Identify which cell holds the provided text, then report its [x, y] central coordinate. 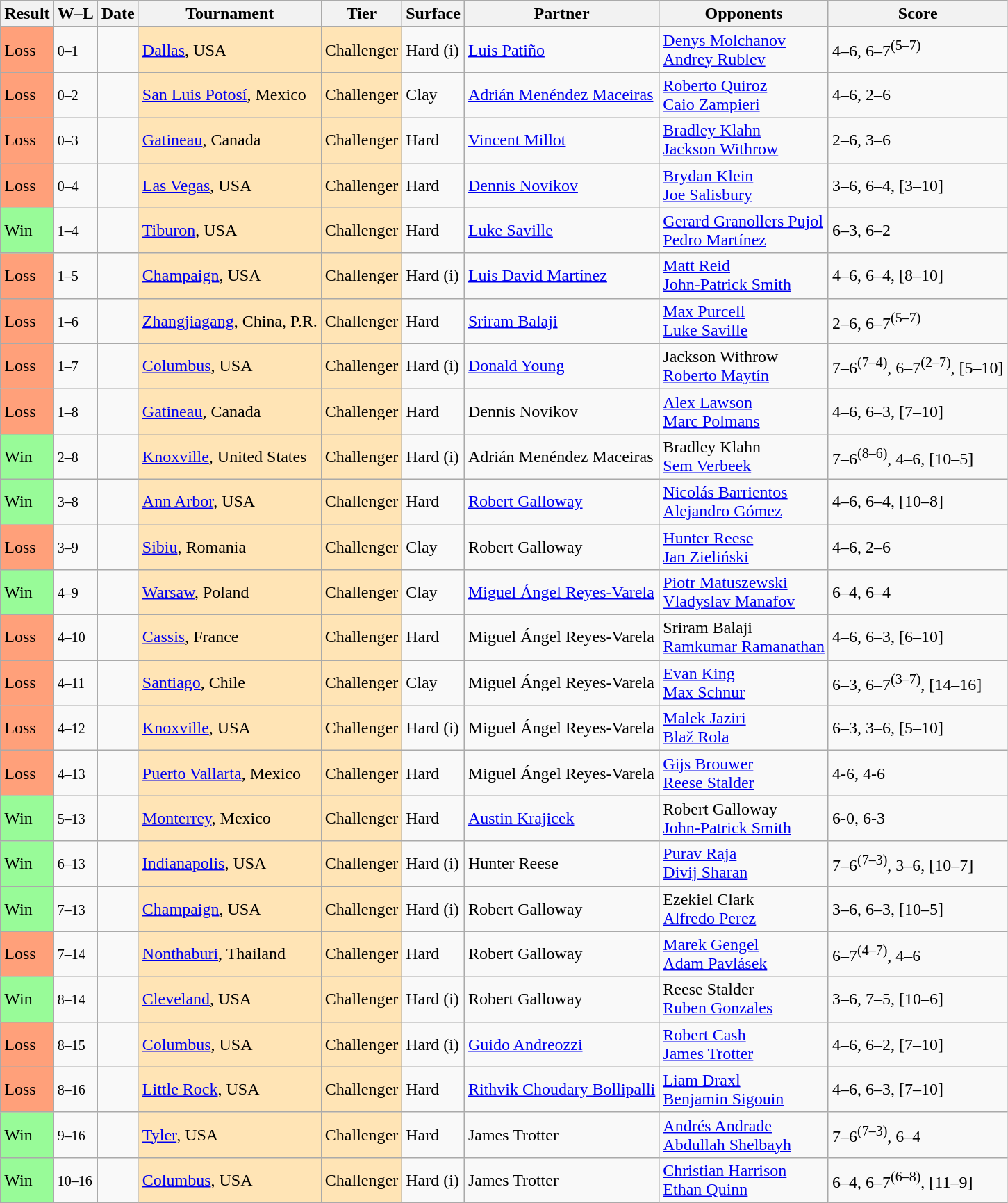
1–6 [75, 321]
Nicolás Barrientos Alejandro Gómez [744, 502]
3–6, 6–3, [10–5] [918, 909]
Warsaw, Poland [229, 592]
Nonthaburi, Thailand [229, 954]
Score [918, 14]
Vincent Millot [561, 140]
Marek Gengel Adam Pavlásek [744, 954]
Tiburon, USA [229, 231]
6–3, 3–6, [5–10] [918, 728]
Jackson Withrow Roberto Maytín [744, 366]
4–13 [75, 773]
Tier [361, 14]
Result [27, 14]
Roberto Quiroz Caio Zampieri [744, 95]
Partner [561, 14]
Ann Arbor, USA [229, 502]
6–13 [75, 863]
Dallas, USA [229, 50]
10–16 [75, 1180]
1–4 [75, 231]
Robert Cash James Trotter [744, 1044]
Denys Molchanov Andrey Rublev [744, 50]
Sriram Balaji [561, 321]
4–12 [75, 728]
4–6, 6–2, [7–10] [918, 1044]
Las Vegas, USA [229, 185]
Opponents [744, 14]
7–6(7–3), 3–6, [10–7] [918, 863]
Austin Krajicek [561, 819]
6–7(4–7), 4–6 [918, 954]
Matt Reid John-Patrick Smith [744, 275]
6–3, 6–7(3–7), [14–16] [918, 682]
Purav Raja Divij Sharan [744, 863]
Gijs Brouwer Reese Stalder [744, 773]
Donald Young [561, 366]
Guido Andreozzi [561, 1044]
Cassis, France [229, 638]
4–6, 6–4, [8–10] [918, 275]
Sibiu, Romania [229, 546]
Liam Draxl Benjamin Sigouin [744, 1090]
Luis David Martínez [561, 275]
0–2 [75, 95]
0–4 [75, 185]
7–6(7–3), 6–4 [918, 1134]
2–6, 6–7(5–7) [918, 321]
San Luis Potosí, Mexico [229, 95]
8–15 [75, 1044]
Puerto Vallarta, Mexico [229, 773]
Malek Jaziri Blaž Rola [744, 728]
7–13 [75, 909]
Hunter Reese [561, 863]
3–6, 6–4, [3–10] [918, 185]
6-0, 6-3 [918, 819]
Date [118, 14]
Rithvik Choudary Bollipalli [561, 1090]
Andrés Andrade Abdullah Shelbayh [744, 1134]
Bradley Klahn Sem Verbeek [744, 456]
Reese Stalder Ruben Gonzales [744, 999]
6–4, 6–7(6–8), [11–9] [918, 1180]
8–16 [75, 1090]
7–14 [75, 954]
Sriram Balaji Ramkumar Ramanathan [744, 638]
Luke Saville [561, 231]
Ezekiel Clark Alfredo Perez [744, 909]
4–10 [75, 638]
Indianapolis, USA [229, 863]
4–6, 6–4, [10–8] [918, 502]
4–9 [75, 592]
3–6, 7–5, [10–6] [918, 999]
W–L [75, 14]
Gerard Granollers Pujol Pedro Martínez [744, 231]
Robert Galloway John-Patrick Smith [744, 819]
0–3 [75, 140]
Luis Patiño [561, 50]
1–5 [75, 275]
2–8 [75, 456]
1–7 [75, 366]
Knoxville, USA [229, 728]
7–6(8–6), 4–6, [10–5] [918, 456]
3–8 [75, 502]
Zhangjiagang, China, P.R. [229, 321]
Cleveland, USA [229, 999]
3–9 [75, 546]
Evan King Max Schnur [744, 682]
Piotr Matuszewski Vladyslav Manafov [744, 592]
1–8 [75, 411]
6–3, 6–2 [918, 231]
Hunter Reese Jan Zieliński [744, 546]
Brydan Klein Joe Salisbury [744, 185]
9–16 [75, 1134]
Bradley Klahn Jackson Withrow [744, 140]
8–14 [75, 999]
4–6, 6–3, [6–10] [918, 638]
Santiago, Chile [229, 682]
Alex Lawson Marc Polmans [744, 411]
Knoxville, United States [229, 456]
2–6, 3–6 [918, 140]
6–4, 6–4 [918, 592]
Little Rock, USA [229, 1090]
Surface [433, 14]
0–1 [75, 50]
Max Purcell Luke Saville [744, 321]
5–13 [75, 819]
7–6(7–4), 6–7(2–7), [5–10] [918, 366]
4–11 [75, 682]
Monterrey, Mexico [229, 819]
Christian Harrison Ethan Quinn [744, 1180]
Tournament [229, 14]
4–6, 6–7(5–7) [918, 50]
4-6, 4-6 [918, 773]
Tyler, USA [229, 1134]
